Pinpoint the cell where the given text exists, returning its (X, Y) midpoint coordinate. 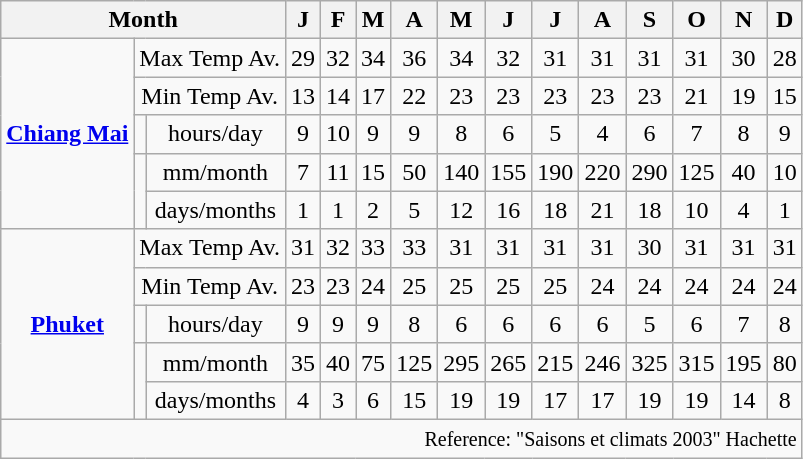
Month (144, 20)
13 (302, 96)
295 (462, 362)
140 (462, 172)
75 (374, 362)
36 (414, 58)
28 (784, 58)
190 (556, 172)
215 (556, 362)
Chiang Mai (68, 134)
195 (744, 362)
12 (462, 210)
2 (374, 210)
325 (650, 362)
35 (302, 362)
155 (508, 172)
290 (650, 172)
16 (508, 210)
Reference: "Saisons et climats 2003" Hachette (402, 438)
N (744, 20)
11 (338, 172)
22 (414, 96)
246 (602, 362)
S (650, 20)
315 (696, 362)
3 (338, 400)
80 (784, 362)
D (784, 20)
29 (302, 58)
Phuket (68, 324)
F (338, 20)
50 (414, 172)
220 (602, 172)
265 (508, 362)
O (696, 20)
